Determine the [X, Y] coordinate at the center of the cell enclosing the given text.  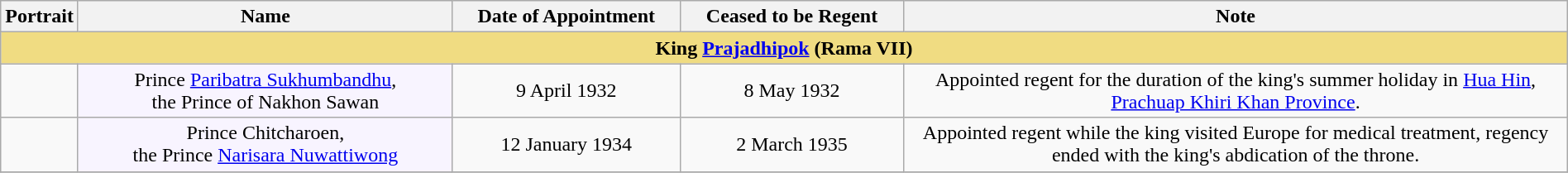
Portrait [40, 17]
Prince Chitcharoen,the Prince Narisara Nuwattiwong [265, 144]
Appointed regent for the duration of the king's summer holiday in Hua Hin, Prachuap Khiri Khan Province. [1236, 91]
Name [265, 17]
Date of Appointment [566, 17]
2 March 1935 [792, 144]
Appointed regent while the king visited Europe for medical treatment, regency ended with the king's abdication of the throne. [1236, 144]
12 January 1934 [566, 144]
Ceased to be Regent [792, 17]
Prince Paribatra Sukhumbandhu,the Prince of Nakhon Sawan [265, 91]
9 April 1932 [566, 91]
Note [1236, 17]
King Prajadhipok (Rama VII) [784, 48]
8 May 1932 [792, 91]
